Identify which cell holds the provided text, then report its [x, y] central coordinate. 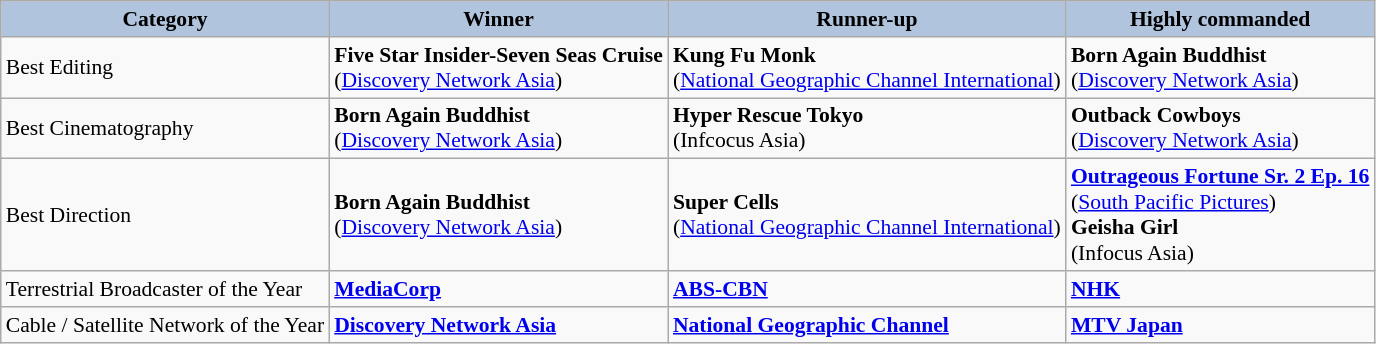
Discovery Network Asia [498, 325]
Runner-up [867, 19]
Best Direction [165, 215]
Highly commanded [1220, 19]
Outrageous Fortune Sr. 2 Ep. 16(South Pacific Pictures) Geisha Girl(Infocus Asia) [1220, 215]
Outback Cowboys(Discovery Network Asia) [1220, 128]
MTV Japan [1220, 325]
Cable / Satellite Network of the Year [165, 325]
National Geographic Channel [867, 325]
MediaCorp [498, 289]
Best Editing [165, 68]
Super Cells(National Geographic Channel International) [867, 215]
Five Star Insider-Seven Seas Cruise(Discovery Network Asia) [498, 68]
NHK [1220, 289]
Terrestrial Broadcaster of the Year [165, 289]
ABS-CBN [867, 289]
Best Cinematography [165, 128]
Category [165, 19]
Kung Fu Monk(National Geographic Channel International) [867, 68]
Hyper Rescue Tokyo(Infcocus Asia) [867, 128]
Winner [498, 19]
